For the text-containing cell, return its midpoint in (X, Y) coordinate format. 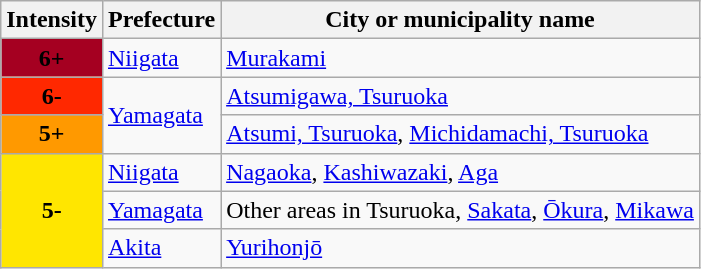
5+ (52, 134)
Yurihonjō (460, 248)
Nagaoka, Kashiwazaki, Aga (460, 172)
City or municipality name (460, 20)
5- (52, 210)
Murakami (460, 58)
Atsumi, Tsuruoka, Michidamachi, Tsuruoka (460, 134)
Intensity (52, 20)
6- (52, 96)
Prefecture (161, 20)
Akita (161, 248)
6+ (52, 58)
Atsumigawa, Tsuruoka (460, 96)
Other areas in Tsuruoka, Sakata, Ōkura, Mikawa (460, 210)
